Search for the cell housing the specified text and yield its [x, y] center coordinate. 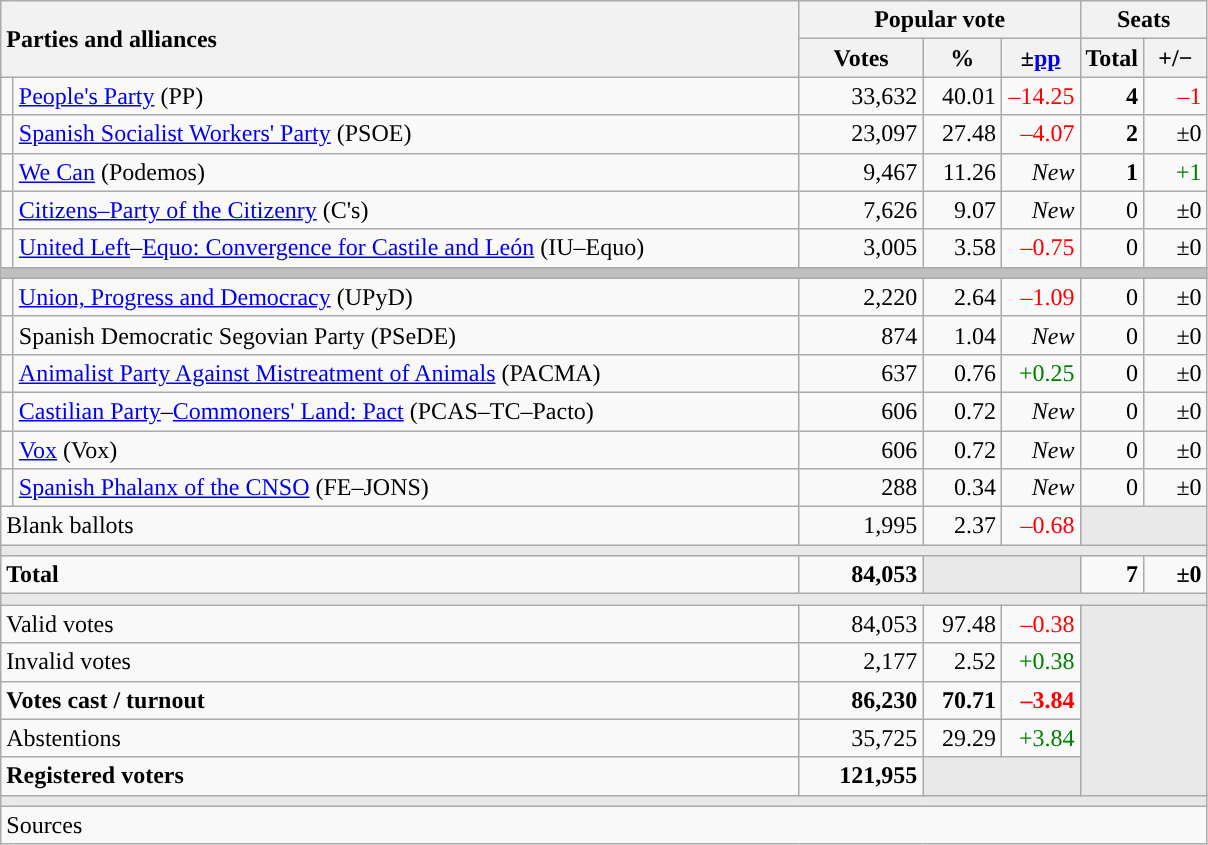
0.76 [962, 373]
29.29 [962, 738]
+0.25 [1040, 373]
97.48 [962, 624]
+3.84 [1040, 738]
Union, Progress and Democracy (UPyD) [406, 297]
23,097 [861, 134]
0.34 [962, 488]
Parties and alliances [400, 39]
+1 [1176, 172]
86,230 [861, 700]
2 [1112, 134]
United Left–Equo: Convergence for Castile and León (IU–Equo) [406, 248]
3.58 [962, 248]
We Can (Podemos) [406, 172]
874 [861, 335]
–14.25 [1040, 96]
637 [861, 373]
7 [1112, 575]
Spanish Phalanx of the CNSO (FE–JONS) [406, 488]
Votes [861, 58]
Spanish Democratic Segovian Party (PSeDE) [406, 335]
4 [1112, 96]
35,725 [861, 738]
Blank ballots [400, 526]
2.37 [962, 526]
+/− [1176, 58]
–0.75 [1040, 248]
3,005 [861, 248]
Animalist Party Against Mistreatment of Animals (PACMA) [406, 373]
Votes cast / turnout [400, 700]
2,177 [861, 662]
Castilian Party–Commoners' Land: Pact (PCAS–TC–Pacto) [406, 411]
Registered voters [400, 776]
Seats [1144, 20]
288 [861, 488]
9,467 [861, 172]
2,220 [861, 297]
Vox (Vox) [406, 449]
–1.09 [1040, 297]
40.01 [962, 96]
1.04 [962, 335]
70.71 [962, 700]
27.48 [962, 134]
% [962, 58]
1,995 [861, 526]
Valid votes [400, 624]
+0.38 [1040, 662]
–0.38 [1040, 624]
Popular vote [940, 20]
7,626 [861, 210]
People's Party (PP) [406, 96]
Citizens–Party of the Citizenry (C's) [406, 210]
±pp [1040, 58]
11.26 [962, 172]
121,955 [861, 776]
–0.68 [1040, 526]
33,632 [861, 96]
Abstentions [400, 738]
Spanish Socialist Workers' Party (PSOE) [406, 134]
–4.07 [1040, 134]
2.64 [962, 297]
–3.84 [1040, 700]
Sources [604, 825]
Invalid votes [400, 662]
–1 [1176, 96]
9.07 [962, 210]
1 [1112, 172]
2.52 [962, 662]
